Output the [x, y] coordinate of the center of the cell containing the given text.  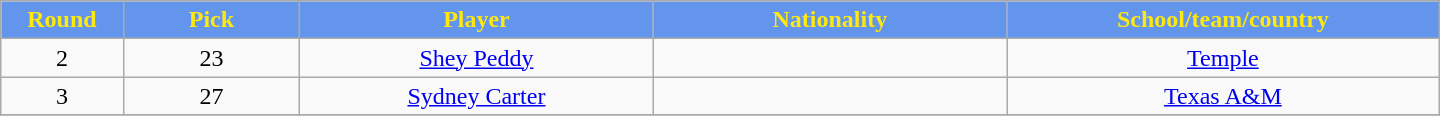
Pick [212, 20]
Temple [1224, 58]
Round [62, 20]
School/team/country [1224, 20]
27 [212, 96]
Nationality [830, 20]
23 [212, 58]
Shey Peddy [476, 58]
Texas A&M [1224, 96]
Sydney Carter [476, 96]
2 [62, 58]
Player [476, 20]
3 [62, 96]
